Find where the given text appears and provide that cell's center as (x, y) coordinate. 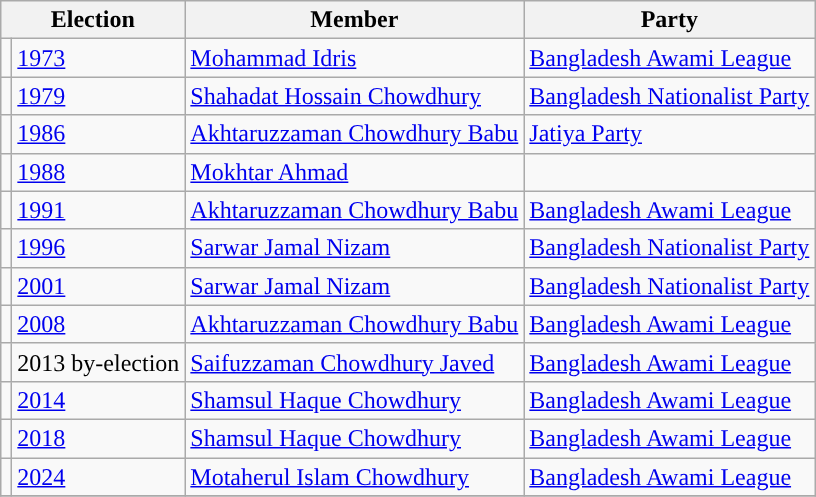
1996 (98, 248)
Mohammad Idris (354, 58)
2014 (98, 400)
2008 (98, 324)
1991 (98, 210)
2024 (98, 477)
Mokhtar Ahmad (354, 172)
1986 (98, 134)
Jatiya Party (670, 134)
Saifuzzaman Chowdhury Javed (354, 362)
Member (354, 20)
Election (93, 20)
1988 (98, 172)
Party (670, 20)
Motaherul Islam Chowdhury (354, 477)
1979 (98, 96)
2001 (98, 286)
1973 (98, 58)
2013 by-election (98, 362)
Shahadat Hossain Chowdhury (354, 96)
2018 (98, 438)
